Capture the cell that displays the provided text and extract its (x, y) central coordinate. 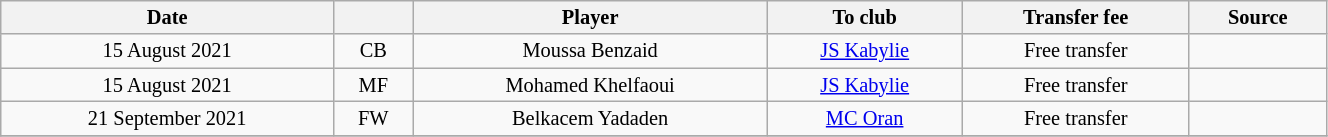
Date (168, 17)
Source (1258, 17)
21 September 2021 (168, 118)
CB (374, 51)
MF (374, 85)
Mohamed Khelfaoui (590, 85)
Transfer fee (1076, 17)
FW (374, 118)
To club (864, 17)
MC Oran (864, 118)
Moussa Benzaid (590, 51)
Belkacem Yadaden (590, 118)
Player (590, 17)
